Locate the cell with the specified text and output its (x, y) center coordinate. 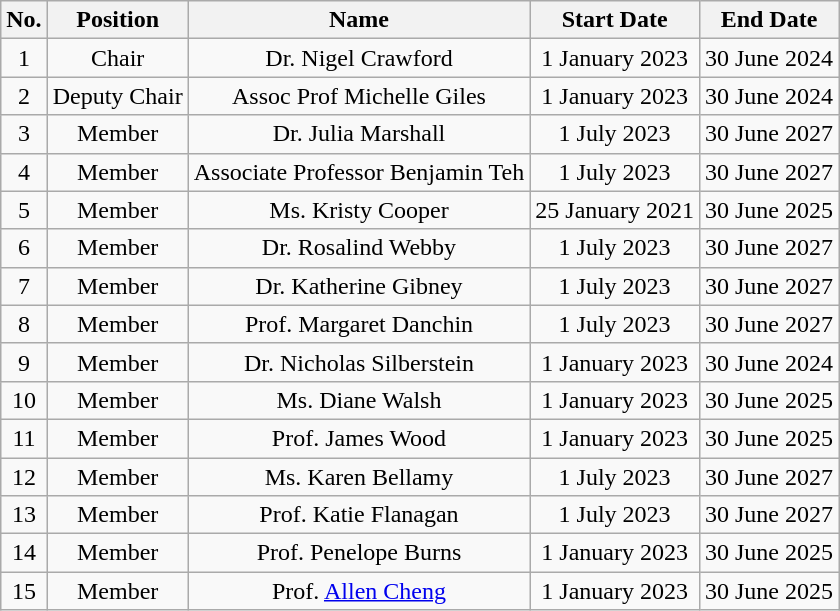
Assoc Prof Michelle Giles (359, 96)
No. (24, 20)
13 (24, 515)
Dr. Katherine Gibney (359, 286)
Ms. Diane Walsh (359, 400)
3 (24, 134)
9 (24, 362)
Chair (118, 58)
11 (24, 438)
Associate Professor Benjamin Teh (359, 172)
Prof. Penelope Burns (359, 553)
8 (24, 324)
Prof. James Wood (359, 438)
5 (24, 210)
Dr. Nigel Crawford (359, 58)
Start Date (615, 20)
Dr. Julia Marshall (359, 134)
25 January 2021 (615, 210)
Position (118, 20)
Ms. Karen Bellamy (359, 477)
Prof. Allen Cheng (359, 591)
End Date (768, 20)
4 (24, 172)
10 (24, 400)
Prof. Katie Flanagan (359, 515)
1 (24, 58)
14 (24, 553)
Name (359, 20)
15 (24, 591)
Deputy Chair (118, 96)
Prof. Margaret Danchin (359, 324)
Ms. Kristy Cooper (359, 210)
Dr. Rosalind Webby (359, 248)
6 (24, 248)
Dr. Nicholas Silberstein (359, 362)
12 (24, 477)
7 (24, 286)
2 (24, 96)
